Find where the given text appears and provide that cell's center as (X, Y) coordinate. 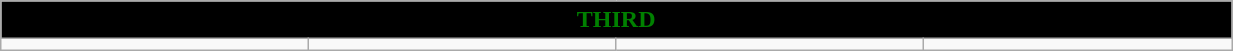
THIRD (616, 20)
